Find where the given text appears and provide that cell's center as [X, Y] coordinate. 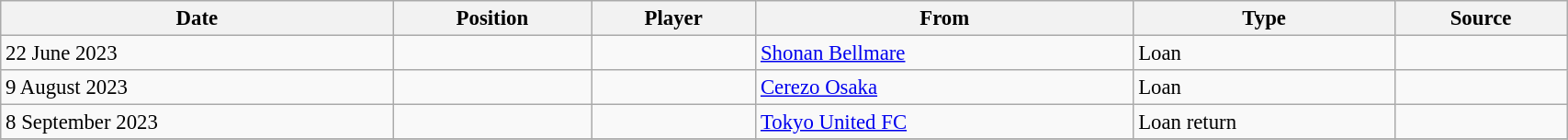
Player [674, 18]
8 September 2023 [197, 122]
Shonan Bellmare [944, 53]
Cerezo Osaka [944, 87]
Loan return [1264, 122]
Type [1264, 18]
Date [197, 18]
9 August 2023 [197, 87]
22 June 2023 [197, 53]
Tokyo United FC [944, 122]
From [944, 18]
Source [1481, 18]
Position [492, 18]
